Pinpoint the cell where the given text exists, returning its [X, Y] midpoint coordinate. 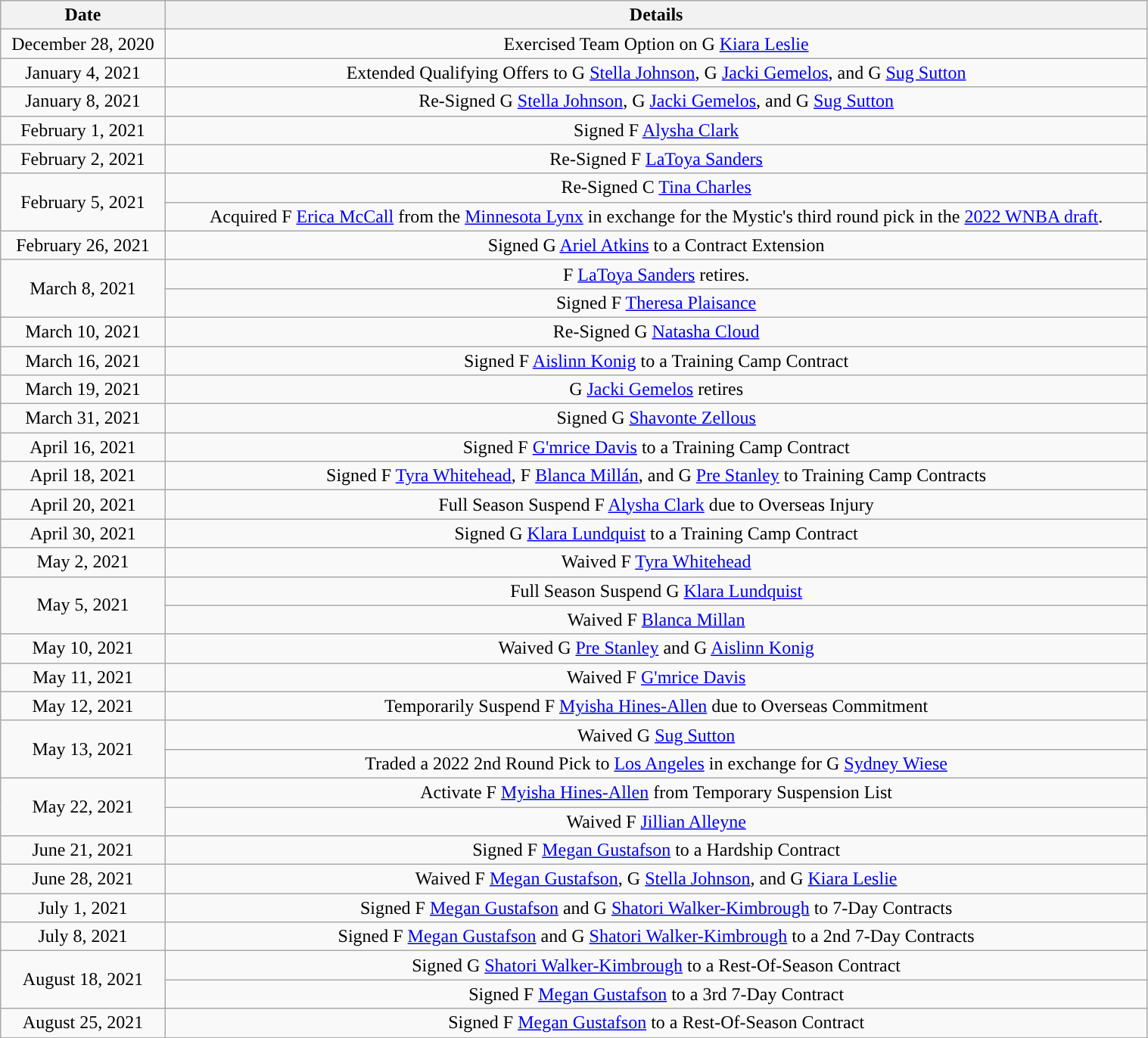
Re-Signed C Tina Charles [656, 188]
Full Season Suspend F Alysha Clark due to Overseas Injury [656, 505]
Waived G Pre Stanley and G Aislinn Konig [656, 648]
Signed F Megan Gustafson to a Rest-Of-Season Contract [656, 1023]
Acquired F Erica McCall from the Minnesota Lynx in exchange for the Mystic's third round pick in the 2022 WNBA draft. [656, 216]
Extended Qualifying Offers to G Stella Johnson, G Jacki Gemelos, and G Sug Sutton [656, 73]
May 10, 2021 [83, 648]
February 26, 2021 [83, 245]
May 12, 2021 [83, 706]
March 16, 2021 [83, 361]
August 18, 2021 [83, 980]
Signed G Shavonte Zellous [656, 418]
July 1, 2021 [83, 908]
February 2, 2021 [83, 159]
Exercised Team Option on G Kiara Leslie [656, 44]
Activate F Myisha Hines-Allen from Temporary Suspension List [656, 792]
March 10, 2021 [83, 331]
June 21, 2021 [83, 850]
Signed F Megan Gustafson and G Shatori Walker-Kimbrough to a 2nd 7-Day Contracts [656, 937]
February 5, 2021 [83, 202]
May 13, 2021 [83, 749]
Traded a 2022 2nd Round Pick to Los Angeles in exchange for G Sydney Wiese [656, 763]
Date [83, 15]
August 25, 2021 [83, 1023]
Signed F Megan Gustafson to a Hardship Contract [656, 850]
Signed F Megan Gustafson to a 3rd 7-Day Contract [656, 994]
Signed G Klara Lundquist to a Training Camp Contract [656, 533]
April 30, 2021 [83, 533]
Signed F Aislinn Konig to a Training Camp Contract [656, 361]
Signed F Tyra Whitehead, F Blanca Millán, and G Pre Stanley to Training Camp Contracts [656, 476]
April 20, 2021 [83, 505]
Waived G Sug Sutton [656, 735]
Re-Signed G Natasha Cloud [656, 331]
Waived F Blanca Millan [656, 620]
Re-Signed F LaToya Sanders [656, 159]
Signed G Ariel Atkins to a Contract Extension [656, 245]
May 22, 2021 [83, 806]
December 28, 2020 [83, 44]
Waived F Jillian Alleyne [656, 821]
Signed F Alysha Clark [656, 130]
May 2, 2021 [83, 562]
G Jacki Gemelos retires [656, 390]
Re-Signed G Stella Johnson, G Jacki Gemelos, and G Sug Sutton [656, 101]
May 5, 2021 [83, 605]
April 18, 2021 [83, 476]
January 4, 2021 [83, 73]
Waived F Tyra Whitehead [656, 562]
June 28, 2021 [83, 879]
March 19, 2021 [83, 390]
Details [656, 15]
July 8, 2021 [83, 937]
Signed F Theresa Plaisance [656, 303]
Signed F Megan Gustafson and G Shatori Walker-Kimbrough to 7-Day Contracts [656, 908]
March 8, 2021 [83, 288]
January 8, 2021 [83, 101]
May 11, 2021 [83, 677]
March 31, 2021 [83, 418]
April 16, 2021 [83, 447]
February 1, 2021 [83, 130]
Full Season Suspend G Klara Lundquist [656, 591]
Signed G Shatori Walker-Kimbrough to a Rest-Of-Season Contract [656, 965]
Waived F G'mrice Davis [656, 677]
F LaToya Sanders retires. [656, 274]
Signed F G'mrice Davis to a Training Camp Contract [656, 447]
Temporarily Suspend F Myisha Hines-Allen due to Overseas Commitment [656, 706]
Waived F Megan Gustafson, G Stella Johnson, and G Kiara Leslie [656, 879]
